Find where the given text appears and provide that cell's center as (x, y) coordinate. 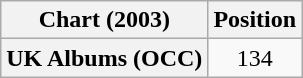
Position (255, 20)
Chart (2003) (104, 20)
UK Albums (OCC) (104, 58)
134 (255, 58)
